Find where the given text appears and provide that cell's center as (X, Y) coordinate. 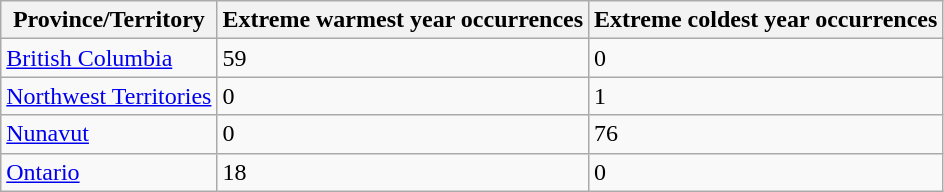
Extreme warmest year occurrences (403, 20)
Nunavut (109, 134)
Extreme coldest year occurrences (766, 20)
1 (766, 96)
Province/Territory (109, 20)
Northwest Territories (109, 96)
British Columbia (109, 58)
18 (403, 172)
59 (403, 58)
Ontario (109, 172)
76 (766, 134)
